Output the (X, Y) coordinate of the center of the cell containing the given text.  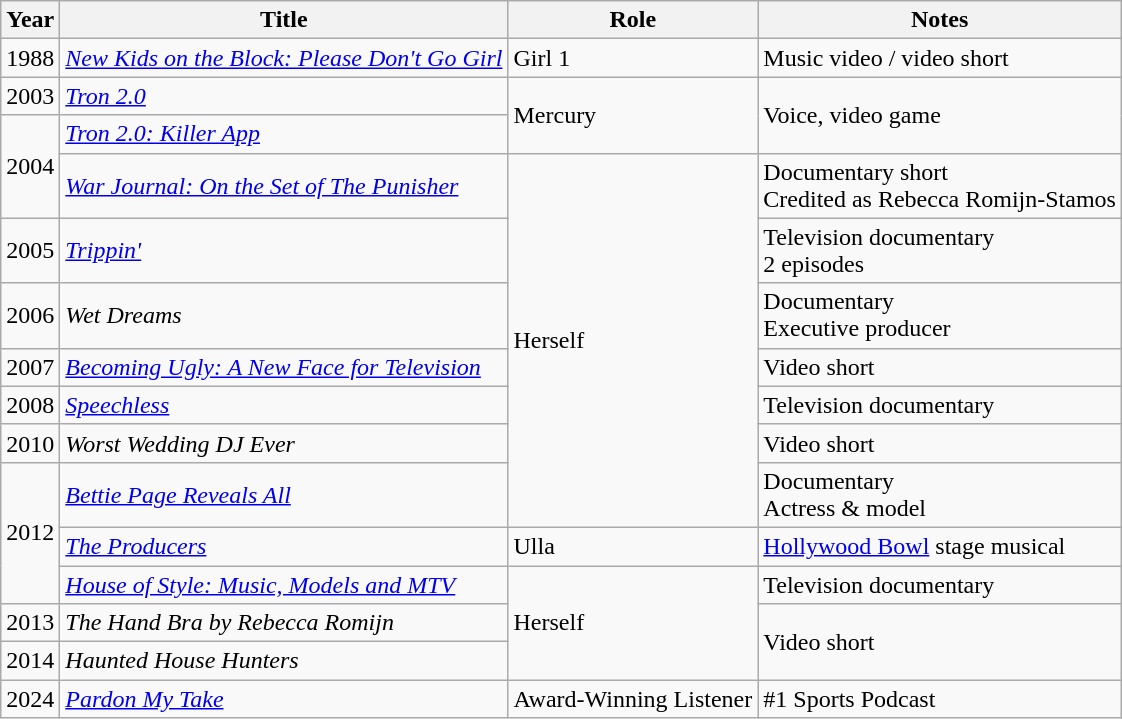
Notes (940, 20)
DocumentaryExecutive producer (940, 316)
Year (30, 20)
Documentary shortCredited as Rebecca Romijn-Stamos (940, 186)
Haunted House Hunters (284, 661)
War Journal: On the Set of The Punisher (284, 186)
Worst Wedding DJ Ever (284, 443)
1988 (30, 58)
Pardon My Take (284, 699)
2012 (30, 532)
2007 (30, 367)
Ulla (633, 546)
Voice, video game (940, 115)
2003 (30, 96)
Tron 2.0 (284, 96)
Mercury (633, 115)
Music video / video short (940, 58)
2004 (30, 166)
2024 (30, 699)
2014 (30, 661)
Award-Winning Listener (633, 699)
Speechless (284, 405)
Tron 2.0: Killer App (284, 134)
2005 (30, 250)
House of Style: Music, Models and MTV (284, 585)
2008 (30, 405)
Television documentary2 episodes (940, 250)
2010 (30, 443)
2006 (30, 316)
Girl 1 (633, 58)
#1 Sports Podcast (940, 699)
2013 (30, 623)
Role (633, 20)
Title (284, 20)
Becoming Ugly: A New Face for Television (284, 367)
DocumentaryActress & model (940, 494)
Trippin' (284, 250)
Hollywood Bowl stage musical (940, 546)
Wet Dreams (284, 316)
The Producers (284, 546)
Bettie Page Reveals All (284, 494)
The Hand Bra by Rebecca Romijn (284, 623)
New Kids on the Block: Please Don't Go Girl (284, 58)
